From the cell containing the given text, extract its center point as [x, y] coordinate. 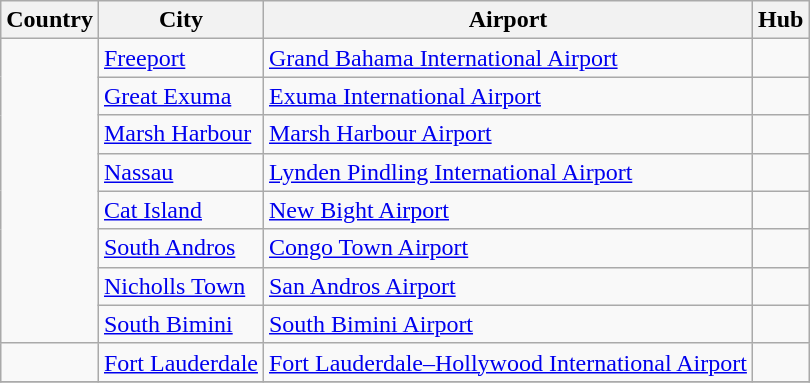
Congo Town Airport [508, 248]
Fort Lauderdale [180, 362]
Freeport [180, 58]
Great Exuma [180, 96]
Fort Lauderdale–Hollywood International Airport [508, 362]
Lynden Pindling International Airport [508, 172]
Nicholls Town [180, 286]
Cat Island [180, 210]
South Bimini [180, 324]
Grand Bahama International Airport [508, 58]
Country [50, 20]
City [180, 20]
South Andros [180, 248]
Exuma International Airport [508, 96]
Airport [508, 20]
Marsh Harbour Airport [508, 134]
South Bimini Airport [508, 324]
Marsh Harbour [180, 134]
Nassau [180, 172]
Hub [780, 20]
San Andros Airport [508, 286]
New Bight Airport [508, 210]
